Capture the cell that displays the provided text and extract its (X, Y) central coordinate. 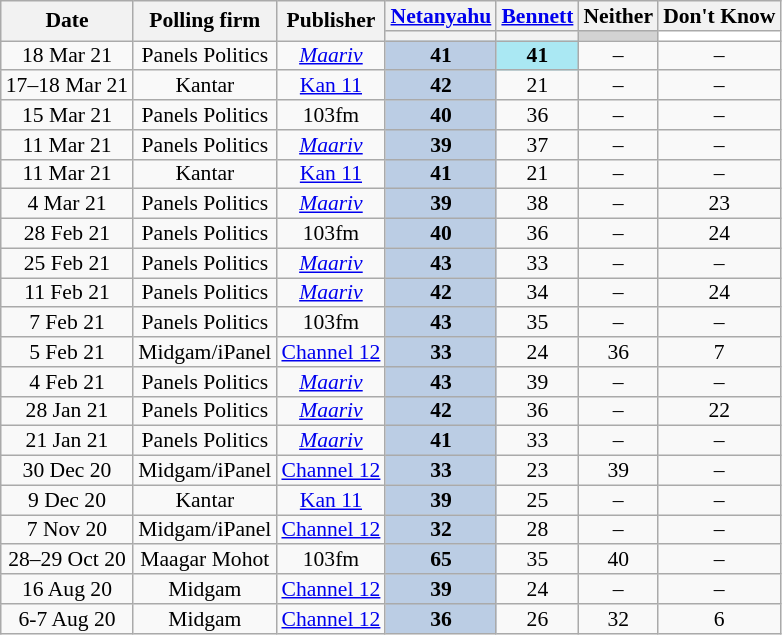
Bennett (537, 16)
22 (719, 411)
6-7 Aug 20 (67, 619)
11 Feb 21 (67, 293)
9 Dec 20 (67, 500)
Publisher (330, 21)
18 Mar 21 (67, 56)
Polling firm (204, 21)
28–29 Oct 20 (67, 560)
5 Feb 21 (67, 352)
Netanyahu (440, 16)
38 (537, 204)
7 Nov 20 (67, 530)
21 Jan 21 (67, 441)
7 Feb 21 (67, 323)
4 Mar 21 (67, 204)
Don't Know (719, 16)
25 Feb 21 (67, 263)
7 (719, 352)
15 Mar 21 (67, 115)
37 (537, 145)
25 (537, 500)
28 (537, 530)
26 (537, 619)
Neither (618, 16)
28 Feb 21 (67, 234)
16 Aug 20 (67, 589)
17–18 Mar 21 (67, 86)
4 Feb 21 (67, 382)
34 (537, 293)
6 (719, 619)
Date (67, 21)
65 (440, 560)
28 Jan 21 (67, 411)
Maagar Mohot (204, 560)
30 Dec 20 (67, 471)
